Extract the (x, y) coordinate from the center of the cell holding the provided text.  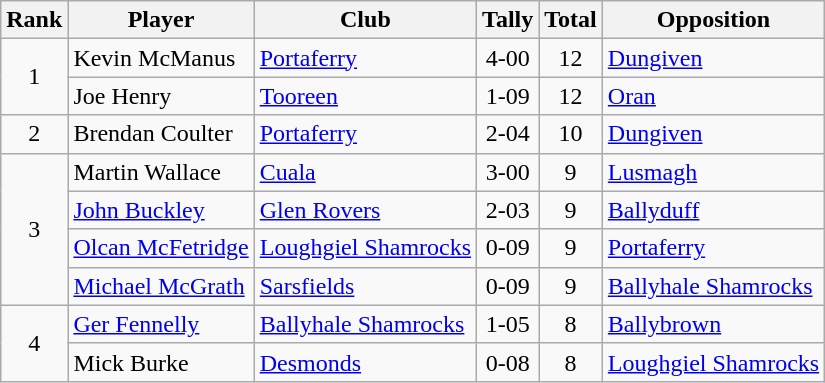
1-09 (508, 96)
Opposition (713, 20)
Desmonds (365, 362)
2-04 (508, 134)
Tally (508, 20)
Ballybrown (713, 324)
Kevin McManus (161, 58)
2-03 (508, 210)
Sarsfields (365, 286)
Olcan McFetridge (161, 248)
0-08 (508, 362)
4 (34, 343)
Rank (34, 20)
Club (365, 20)
4-00 (508, 58)
Ballyduff (713, 210)
1-05 (508, 324)
Lusmagh (713, 172)
2 (34, 134)
3 (34, 229)
10 (571, 134)
Mick Burke (161, 362)
Martin Wallace (161, 172)
Oran (713, 96)
1 (34, 77)
3-00 (508, 172)
Glen Rovers (365, 210)
John Buckley (161, 210)
Player (161, 20)
Joe Henry (161, 96)
Ger Fennelly (161, 324)
Brendan Coulter (161, 134)
Tooreen (365, 96)
Cuala (365, 172)
Michael McGrath (161, 286)
Total (571, 20)
